Return [X, Y] of the center of cell containing provided text 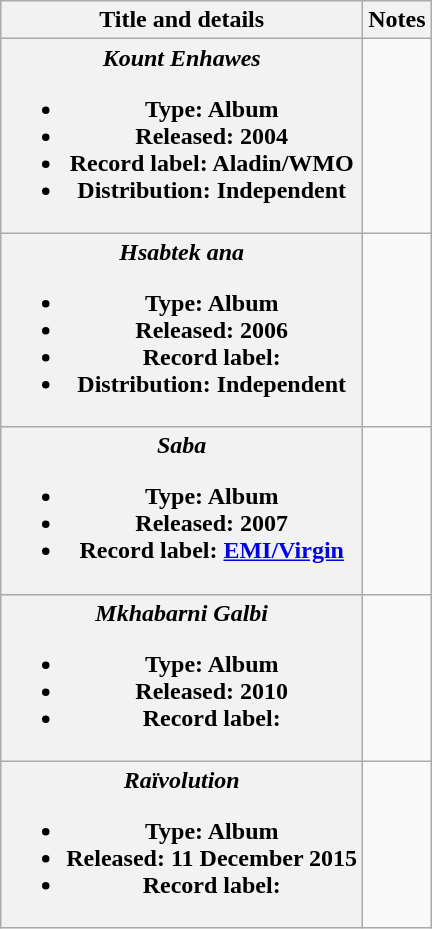
Notes [397, 20]
RaïvolutionType: AlbumReleased: 11 December 2015Record label: [182, 844]
Kount EnhawesType: AlbumReleased: 2004Record label: Aladin/WMODistribution: Independent [182, 136]
Title and details [182, 20]
Mkhabarni GalbiType: AlbumReleased: 2010Record label: [182, 678]
Hsabtek anaType: AlbumReleased: 2006Record label:Distribution: Independent [182, 330]
SabaType: AlbumReleased: 2007Record label: EMI/Virgin [182, 510]
